Locate the cell with the specified text and output its [X, Y] center coordinate. 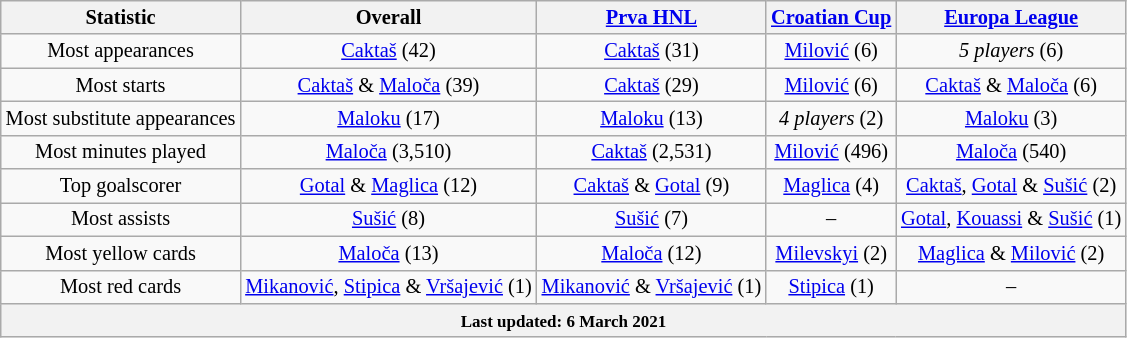
Gotal, Kouassi & Sušić (1) [1011, 219]
Mikanović, Stipica & Vršajević (1) [388, 287]
Top goalscorer [121, 186]
Maloča (540) [1011, 152]
Most red cards [121, 287]
Most starts [121, 85]
Caktaš & Maloča (6) [1011, 85]
Prva HNL [652, 17]
Most appearances [121, 51]
Last updated: 6 March 2021 [564, 320]
Maglica & Milović (2) [1011, 253]
Most assists [121, 219]
Milevskyi (2) [831, 253]
Caktaš (29) [652, 85]
Sušić (7) [652, 219]
Maloča (12) [652, 253]
Maglica (4) [831, 186]
Croatian Cup [831, 17]
Caktaš (42) [388, 51]
Maloku (17) [388, 118]
4 players (2) [831, 118]
Caktaš, Gotal & Sušić (2) [1011, 186]
Statistic [121, 17]
Milović (496) [831, 152]
Most minutes played [121, 152]
Stipica (1) [831, 287]
Caktaš (31) [652, 51]
Europa League [1011, 17]
Sušić (8) [388, 219]
Maloku (13) [652, 118]
Maloča (13) [388, 253]
Most substitute appearances [121, 118]
Gotal & Maglica (12) [388, 186]
Overall [388, 17]
Maloku (3) [1011, 118]
Caktaš & Maloča (39) [388, 85]
5 players (6) [1011, 51]
Caktaš & Gotal (9) [652, 186]
Most yellow cards [121, 253]
Caktaš (2,531) [652, 152]
Mikanović & Vršajević (1) [652, 287]
Maloča (3,510) [388, 152]
